Provide the [x, y] coordinate of the cell's center where the given text is located.  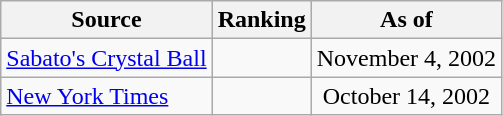
New York Times [106, 96]
October 14, 2002 [406, 96]
Sabato's Crystal Ball [106, 58]
Source [106, 20]
As of [406, 20]
November 4, 2002 [406, 58]
Ranking [262, 20]
